Extract the [x, y] coordinate from the center of the cell holding the provided text.  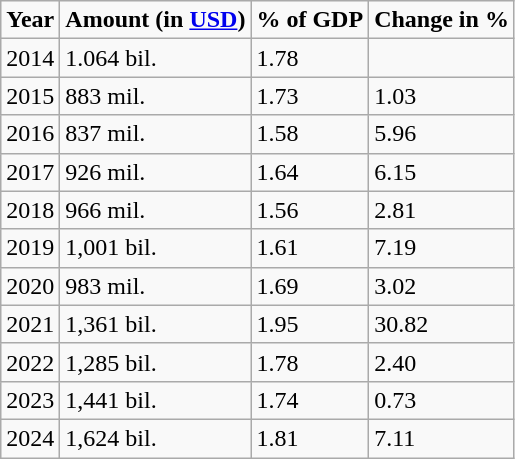
926 mil. [156, 172]
837 mil. [156, 134]
2017 [30, 172]
1.56 [310, 210]
30.82 [442, 324]
2019 [30, 248]
1,001 bil. [156, 248]
% of GDP [310, 20]
1.61 [310, 248]
Amount (in USD) [156, 20]
2018 [30, 210]
1.064 bil. [156, 58]
1,285 bil. [156, 362]
7.19 [442, 248]
Change in % [442, 20]
Year [30, 20]
2014 [30, 58]
2.81 [442, 210]
1.69 [310, 286]
2023 [30, 400]
2022 [30, 362]
2020 [30, 286]
1.74 [310, 400]
2024 [30, 438]
3.02 [442, 286]
1.58 [310, 134]
883 mil. [156, 96]
983 mil. [156, 286]
1.03 [442, 96]
1,441 bil. [156, 400]
6.15 [442, 172]
1,624 bil. [156, 438]
1.73 [310, 96]
2016 [30, 134]
0.73 [442, 400]
2021 [30, 324]
1.64 [310, 172]
2.40 [442, 362]
7.11 [442, 438]
2015 [30, 96]
1,361 bil. [156, 324]
1.95 [310, 324]
5.96 [442, 134]
1.81 [310, 438]
966 mil. [156, 210]
